From the cell containing the given text, extract its center point as [X, Y] coordinate. 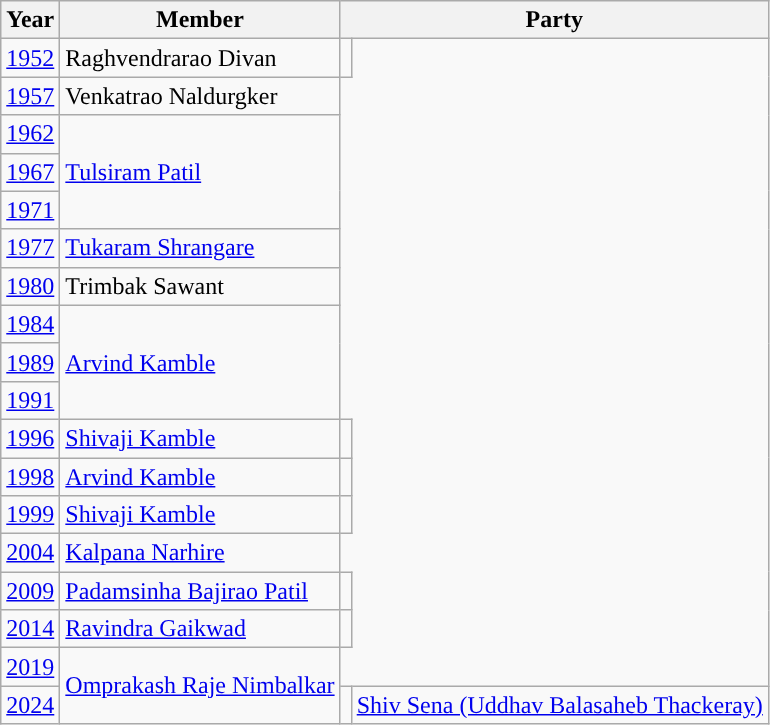
Trimbak Sawant [200, 286]
1998 [30, 477]
1980 [30, 286]
Ravindra Gaikwad [200, 629]
Tulsiram Patil [200, 172]
Padamsinha Bajirao Patil [200, 591]
2014 [30, 629]
Year [30, 20]
Kalpana Narhire [200, 553]
1991 [30, 400]
1957 [30, 96]
Member [200, 20]
1977 [30, 248]
1984 [30, 324]
Raghvendrarao Divan [200, 58]
Shiv Sena (Uddhav Balasaheb Thackeray) [560, 705]
Omprakash Raje Nimbalkar [200, 686]
Tukaram Shrangare [200, 248]
Venkatrao Naldurgker [200, 96]
Party [554, 20]
2004 [30, 553]
1999 [30, 515]
1967 [30, 172]
1952 [30, 58]
2009 [30, 591]
2024 [30, 705]
1962 [30, 134]
1971 [30, 210]
1989 [30, 362]
1996 [30, 438]
2019 [30, 667]
